Pinpoint the cell where the given text exists, returning its [X, Y] midpoint coordinate. 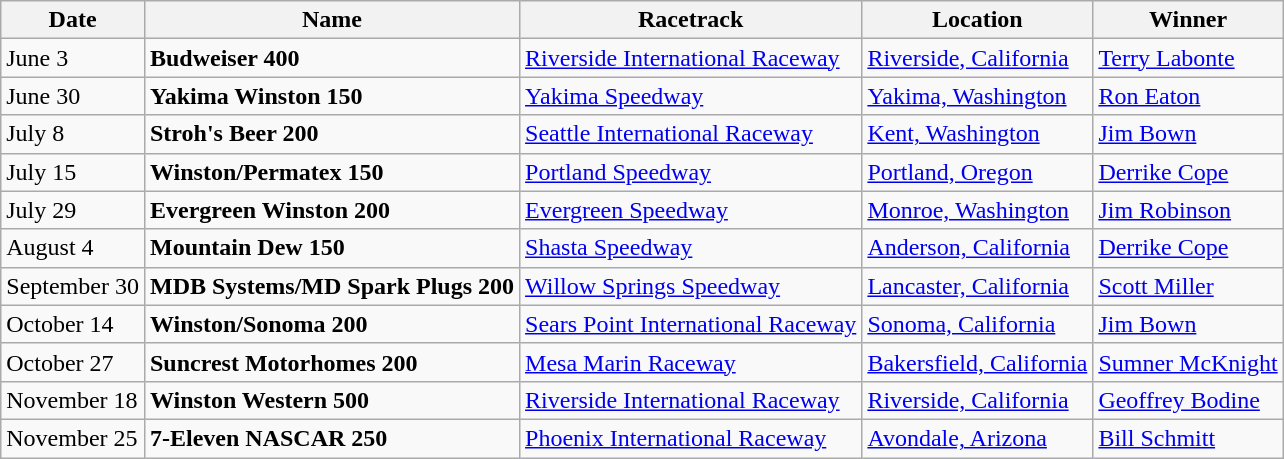
Portland, Oregon [978, 172]
MDB Systems/MD Spark Plugs 200 [332, 286]
Ron Eaton [1188, 96]
Phoenix International Raceway [691, 438]
Winston Western 500 [332, 400]
Seattle International Raceway [691, 134]
Sumner McKnight [1188, 362]
July 8 [73, 134]
7-Eleven NASCAR 250 [332, 438]
Racetrack [691, 20]
Date [73, 20]
Evergreen Winston 200 [332, 210]
Winner [1188, 20]
Willow Springs Speedway [691, 286]
November 18 [73, 400]
June 3 [73, 58]
Yakima, Washington [978, 96]
Stroh's Beer 200 [332, 134]
Evergreen Speedway [691, 210]
October 27 [73, 362]
October 14 [73, 324]
Avondale, Arizona [978, 438]
Yakima Winston 150 [332, 96]
Lancaster, California [978, 286]
Yakima Speedway [691, 96]
November 25 [73, 438]
July 15 [73, 172]
Monroe, Washington [978, 210]
Mountain Dew 150 [332, 248]
Winston/Sonoma 200 [332, 324]
Anderson, California [978, 248]
June 30 [73, 96]
Name [332, 20]
Scott Miller [1188, 286]
Portland Speedway [691, 172]
Location [978, 20]
Bakersfield, California [978, 362]
July 29 [73, 210]
Winston/Permatex 150 [332, 172]
Terry Labonte [1188, 58]
Budweiser 400 [332, 58]
Shasta Speedway [691, 248]
Mesa Marin Raceway [691, 362]
September 30 [73, 286]
Sears Point International Raceway [691, 324]
Bill Schmitt [1188, 438]
Geoffrey Bodine [1188, 400]
Jim Robinson [1188, 210]
Kent, Washington [978, 134]
Suncrest Motorhomes 200 [332, 362]
Sonoma, California [978, 324]
August 4 [73, 248]
